Capture the cell that displays the provided text and extract its (X, Y) central coordinate. 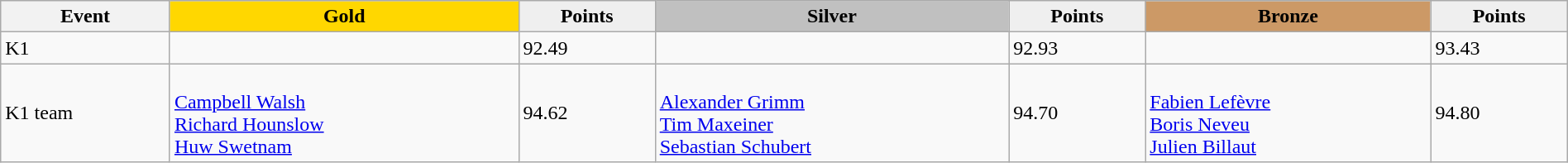
Campbell WalshRichard HounslowHuw Swetnam (344, 113)
92.49 (587, 48)
K1 (86, 48)
93.43 (1499, 48)
Gold (344, 17)
94.70 (1077, 113)
Silver (832, 17)
Fabien LefèvreBoris NeveuJulien Billaut (1288, 113)
94.62 (587, 113)
94.80 (1499, 113)
92.93 (1077, 48)
K1 team (86, 113)
Bronze (1288, 17)
Alexander GrimmTim MaxeinerSebastian Schubert (832, 113)
Event (86, 17)
